Scan for the cell matching the given text and deliver its [x, y] coordinate at center. 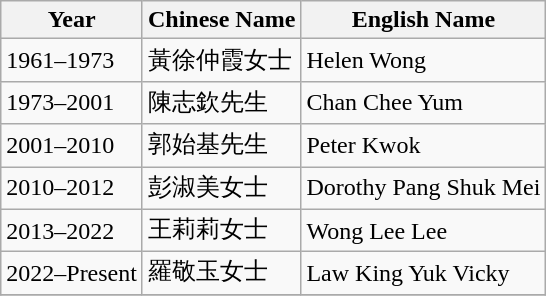
1961–1973 [72, 60]
2010–2012 [72, 188]
陳志欽先生 [221, 102]
羅敬玉女士 [221, 274]
2001–2010 [72, 146]
黃徐仲霞女士 [221, 60]
Dorothy Pang Shuk Mei [424, 188]
郭始基先生 [221, 146]
English Name [424, 20]
Wong Lee Lee [424, 230]
Law King Yuk Vicky [424, 274]
Helen Wong [424, 60]
Year [72, 20]
Chan Chee Yum [424, 102]
王莉莉女士 [221, 230]
2022–Present [72, 274]
2013–2022 [72, 230]
Peter Kwok [424, 146]
Chinese Name [221, 20]
1973–2001 [72, 102]
彭淑美女士 [221, 188]
